For the text-containing cell, return its midpoint in [x, y] coordinate format. 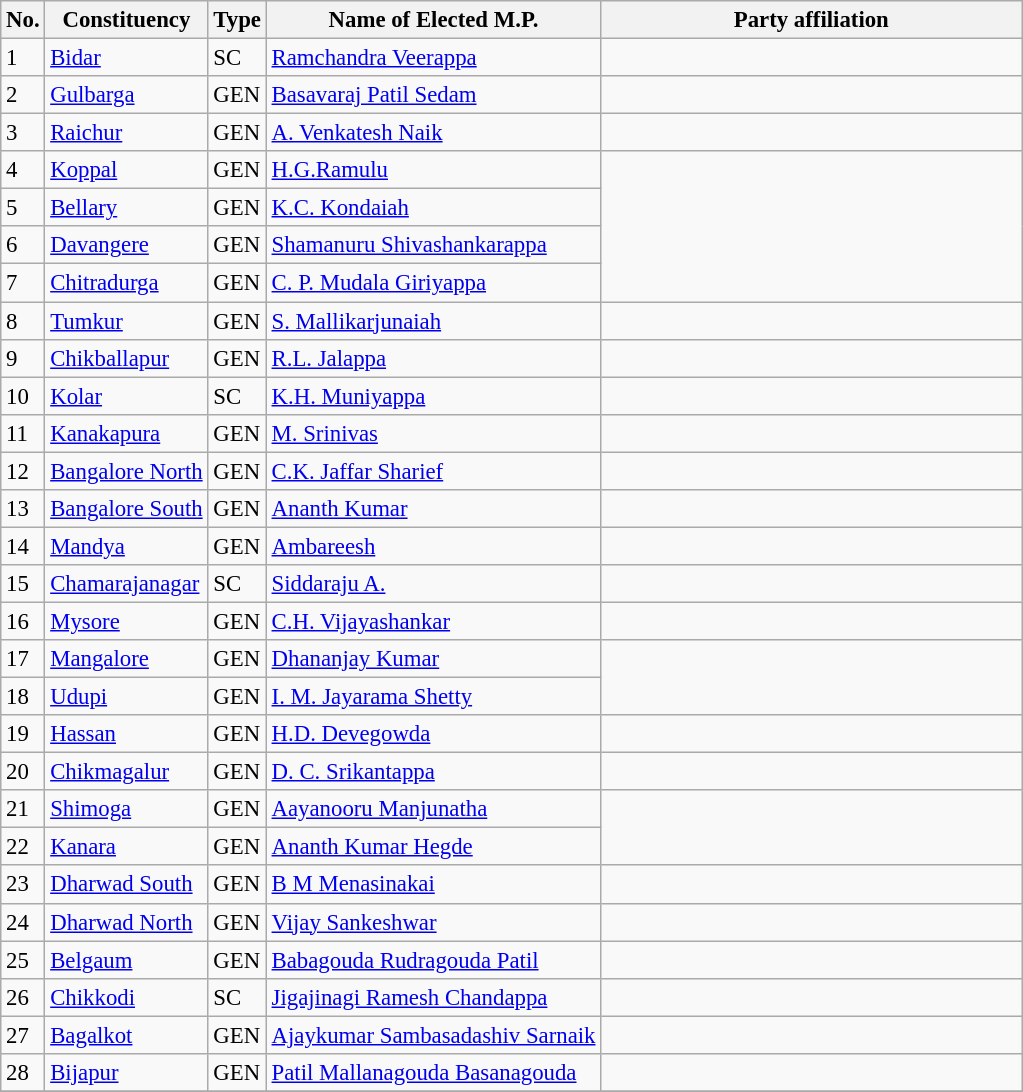
Siddaraju A. [434, 584]
12 [23, 471]
Bellary [126, 208]
Ambareesh [434, 546]
20 [23, 772]
4 [23, 170]
7 [23, 283]
Dhananjay Kumar [434, 659]
18 [23, 697]
R.L. Jalappa [434, 358]
Chitradurga [126, 283]
17 [23, 659]
H.G.Ramulu [434, 170]
27 [23, 1035]
C. P. Mudala Giriyappa [434, 283]
24 [23, 922]
K.H. Muniyappa [434, 396]
25 [23, 960]
13 [23, 509]
Bangalore North [126, 471]
I. M. Jayarama Shetty [434, 697]
Kolar [126, 396]
11 [23, 433]
Party affiliation [812, 20]
9 [23, 358]
No. [23, 20]
Hassan [126, 734]
Raichur [126, 133]
Chikmagalur [126, 772]
A. Venkatesh Naik [434, 133]
D. C. Srikantappa [434, 772]
Bangalore South [126, 509]
Chikkodi [126, 997]
1 [23, 58]
H.D. Devegowda [434, 734]
Name of Elected M.P. [434, 20]
Mysore [126, 621]
Ramchandra Veerappa [434, 58]
3 [23, 133]
8 [23, 321]
Vijay Sankeshwar [434, 922]
21 [23, 809]
B M Menasinakai [434, 885]
K.C. Kondaiah [434, 208]
Chikballapur [126, 358]
Dharwad South [126, 885]
Dharwad North [126, 922]
Type [237, 20]
Aayanooru Manjunatha [434, 809]
26 [23, 997]
Mandya [126, 546]
Davangere [126, 245]
10 [23, 396]
23 [23, 885]
15 [23, 584]
14 [23, 546]
Shimoga [126, 809]
16 [23, 621]
Bijapur [126, 1073]
Basavaraj Patil Sedam [434, 95]
19 [23, 734]
Udupi [126, 697]
Koppal [126, 170]
Constituency [126, 20]
Babagouda Rudragouda Patil [434, 960]
Gulbarga [126, 95]
Kanakapura [126, 433]
Ananth Kumar [434, 509]
Ajaykumar Sambasadashiv Sarnaik [434, 1035]
Bidar [126, 58]
S. Mallikarjunaiah [434, 321]
M. Srinivas [434, 433]
Shamanuru Shivashankarappa [434, 245]
C.K. Jaffar Sharief [434, 471]
28 [23, 1073]
Chamarajanagar [126, 584]
Jigajinagi Ramesh Chandappa [434, 997]
Patil Mallanagouda Basanagouda [434, 1073]
Mangalore [126, 659]
Kanara [126, 847]
22 [23, 847]
2 [23, 95]
Tumkur [126, 321]
6 [23, 245]
5 [23, 208]
Bagalkot [126, 1035]
Belgaum [126, 960]
Ananth Kumar Hegde [434, 847]
C.H. Vijayashankar [434, 621]
